Determine the (X, Y) coordinate at the center of the cell enclosing the given text.  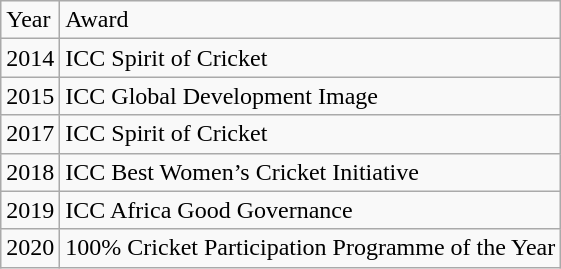
2018 (30, 172)
2019 (30, 210)
2014 (30, 58)
2017 (30, 134)
ICC Best Women’s Cricket Initiative (310, 172)
Year (30, 20)
ICC Global Development Image (310, 96)
100% Cricket Participation Programme of the Year (310, 248)
ICC Africa Good Governance (310, 210)
Award (310, 20)
2020 (30, 248)
2015 (30, 96)
